Scan for the cell matching the given text and deliver its (X, Y) coordinate at center. 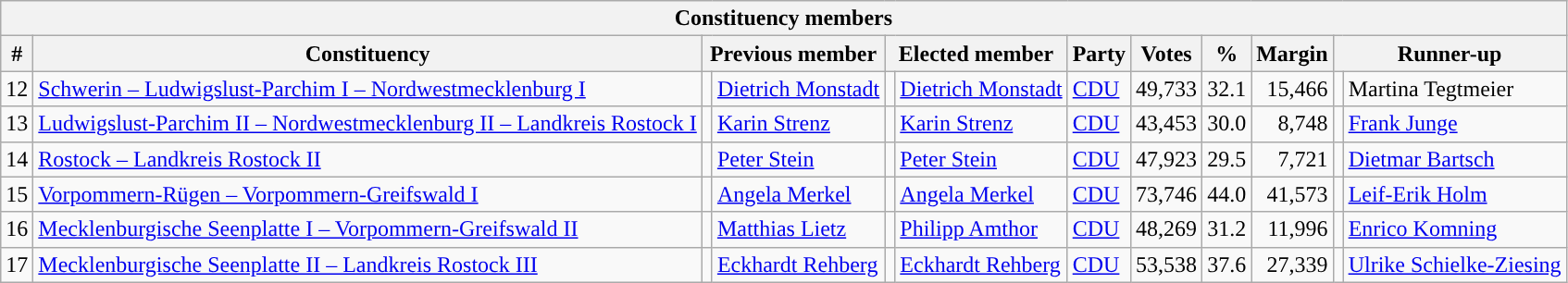
Leif-Erik Holm (1455, 194)
47,923 (1166, 159)
Vorpommern-Rügen – Vorpommern-Greifswald I (367, 194)
13 (17, 124)
Constituency (367, 54)
Runner-up (1450, 54)
37.6 (1227, 265)
Ludwigslust-Parchim II – Nordwestmecklenburg II – Landkreis Rostock I (367, 124)
14 (17, 159)
29.5 (1227, 159)
41,573 (1292, 194)
15 (17, 194)
Dietmar Bartsch (1455, 159)
44.0 (1227, 194)
Frank Junge (1455, 124)
53,538 (1166, 265)
43,453 (1166, 124)
15,466 (1292, 89)
Martina Tegtmeier (1455, 89)
48,269 (1166, 229)
% (1227, 54)
Previous member (792, 54)
73,746 (1166, 194)
31.2 (1227, 229)
32.1 (1227, 89)
Enrico Komning (1455, 229)
Mecklenburgische Seenplatte I – Vorpommern-Greifswald II (367, 229)
# (17, 54)
Margin (1292, 54)
27,339 (1292, 265)
11,996 (1292, 229)
16 (17, 229)
Schwerin – Ludwigslust-Parchim I – Nordwestmecklenburg I (367, 89)
Party (1099, 54)
Rostock – Landkreis Rostock II (367, 159)
49,733 (1166, 89)
Elected member (976, 54)
Constituency members (783, 18)
Matthias Lietz (798, 229)
Mecklenburgische Seenplatte II – Landkreis Rostock III (367, 265)
12 (17, 89)
Philipp Amthor (981, 229)
7,721 (1292, 159)
Ulrike Schielke-Ziesing (1455, 265)
30.0 (1227, 124)
8,748 (1292, 124)
17 (17, 265)
Votes (1166, 54)
